Search for the cell housing the specified text and yield its [X, Y] center coordinate. 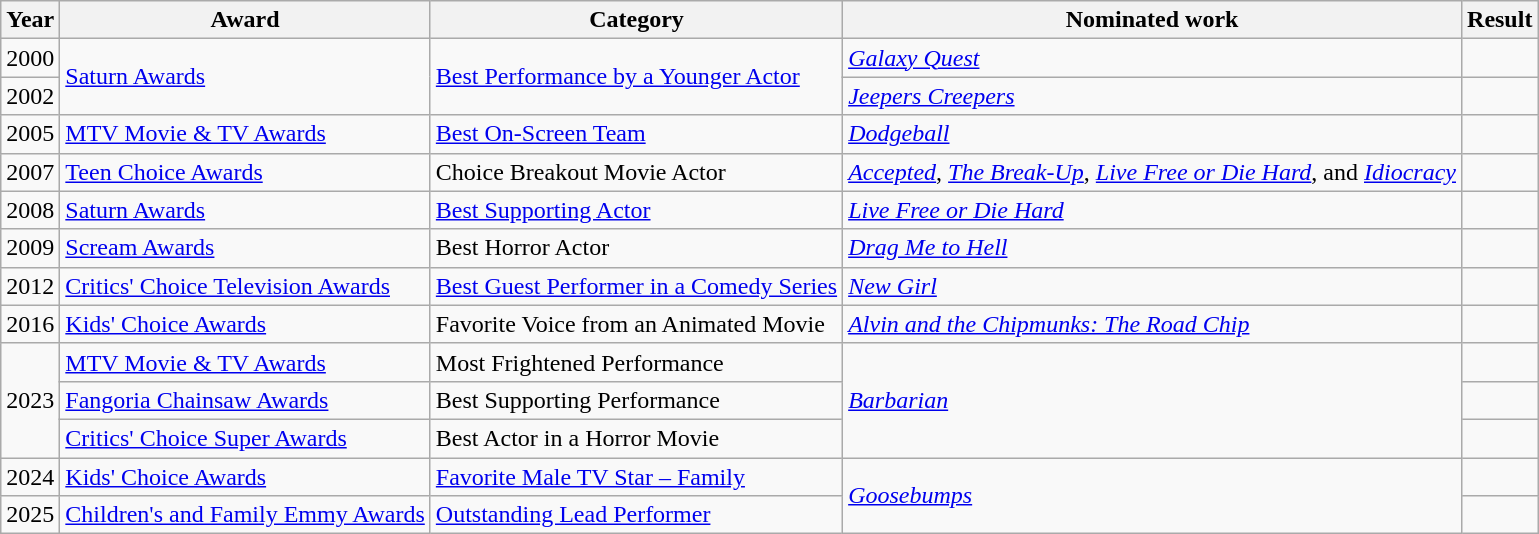
2012 [30, 286]
Alvin and the Chipmunks: The Road Chip [1152, 324]
Year [30, 20]
2023 [30, 400]
Barbarian [1152, 400]
Teen Choice Awards [245, 172]
Goosebumps [1152, 496]
Live Free or Die Hard [1152, 210]
2000 [30, 58]
2025 [30, 515]
New Girl [1152, 286]
Best Supporting Performance [636, 400]
2002 [30, 96]
Best Performance by a Younger Actor [636, 77]
2008 [30, 210]
2009 [30, 248]
Accepted, The Break-Up, Live Free or Die Hard, and Idiocracy [1152, 172]
Best Guest Performer in a Comedy Series [636, 286]
Most Frightened Performance [636, 362]
Best Horror Actor [636, 248]
Children's and Family Emmy Awards [245, 515]
Jeepers Creepers [1152, 96]
Fangoria Chainsaw Awards [245, 400]
Best Actor in a Horror Movie [636, 438]
2005 [30, 134]
Best Supporting Actor [636, 210]
Scream Awards [245, 248]
Drag Me to Hell [1152, 248]
Outstanding Lead Performer [636, 515]
2007 [30, 172]
Favorite Voice from an Animated Movie [636, 324]
Galaxy Quest [1152, 58]
Award [245, 20]
Category [636, 20]
Result [1500, 20]
Best On-Screen Team [636, 134]
Dodgeball [1152, 134]
Critics' Choice Super Awards [245, 438]
Critics' Choice Television Awards [245, 286]
2016 [30, 324]
2024 [30, 477]
Nominated work [1152, 20]
Favorite Male TV Star – Family [636, 477]
Choice Breakout Movie Actor [636, 172]
